Locate the cell with the specified text and output its (X, Y) center coordinate. 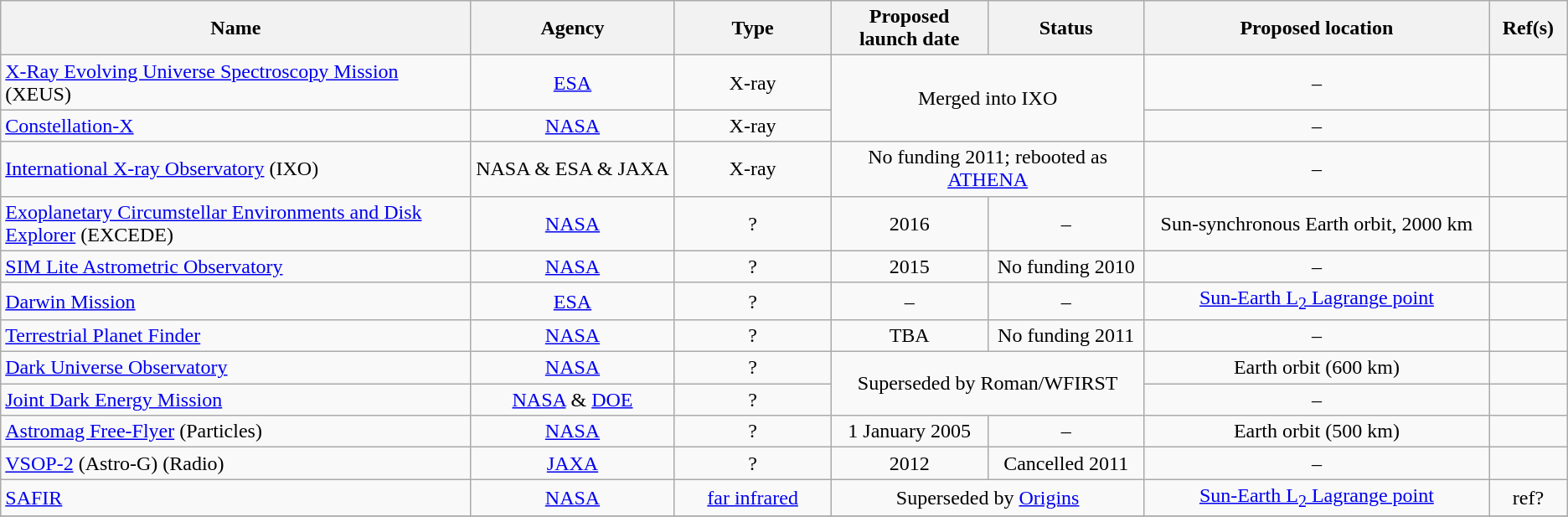
Constellation-X (236, 126)
Earth orbit (600 km) (1317, 368)
Joint Dark Energy Mission (236, 400)
2016 (910, 223)
Merged into IXO (988, 99)
Status (1065, 28)
No funding 2010 (1065, 266)
TBA (910, 335)
Cancelled 2011 (1065, 463)
International X-ray Observatory (IXO) (236, 169)
Superseded by Roman/WFIRST (988, 384)
Astromag Free-Flyer (Particles) (236, 432)
2015 (910, 266)
Dark Universe Observatory (236, 368)
Proposed launch date (910, 28)
JAXA (573, 463)
Proposed location (1317, 28)
Darwin Mission (236, 301)
Earth orbit (500 km) (1317, 432)
X-Ray Evolving Universe Spectroscopy Mission (XEUS) (236, 82)
Name (236, 28)
2012 (910, 463)
Type (752, 28)
No funding 2011; rebooted as ATHENA (988, 169)
Ref(s) (1529, 28)
Exoplanetary Circumstellar Environments and Disk Explorer (EXCEDE) (236, 223)
SAFIR (236, 498)
Terrestrial Planet Finder (236, 335)
NASA & DOE (573, 400)
VSOP-2 (Astro-G) (Radio) (236, 463)
NASA & ESA & JAXA (573, 169)
Sun-synchronous Earth orbit, 2000 km (1317, 223)
Agency (573, 28)
far infrared (752, 498)
1 January 2005 (910, 432)
ref? (1529, 498)
No funding 2011 (1065, 335)
SIM Lite Astrometric Observatory (236, 266)
Superseded by Origins (988, 498)
